From the cell containing the given text, extract its center point as (x, y) coordinate. 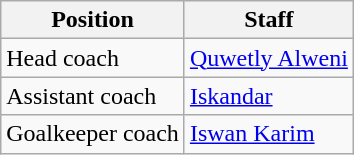
Assistant coach (93, 96)
Head coach (93, 58)
Iswan Karim (268, 134)
Staff (268, 20)
Iskandar (268, 96)
Quwetly Alweni (268, 58)
Position (93, 20)
Goalkeeper coach (93, 134)
